Identify which cell holds the provided text, then report its (X, Y) central coordinate. 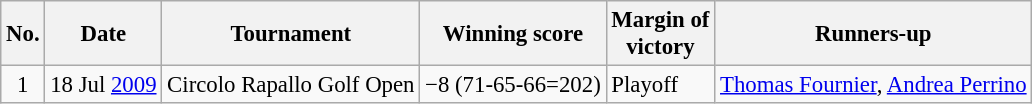
1 (23, 85)
Runners-up (874, 34)
Margin ofvictory (660, 34)
No. (23, 34)
Thomas Fournier, Andrea Perrino (874, 85)
Circolo Rapallo Golf Open (291, 85)
Tournament (291, 34)
Date (104, 34)
Playoff (660, 85)
18 Jul 2009 (104, 85)
−8 (71-65-66=202) (513, 85)
Winning score (513, 34)
